Detect which cell encompasses the target text, then output its [X, Y] center coordinate. 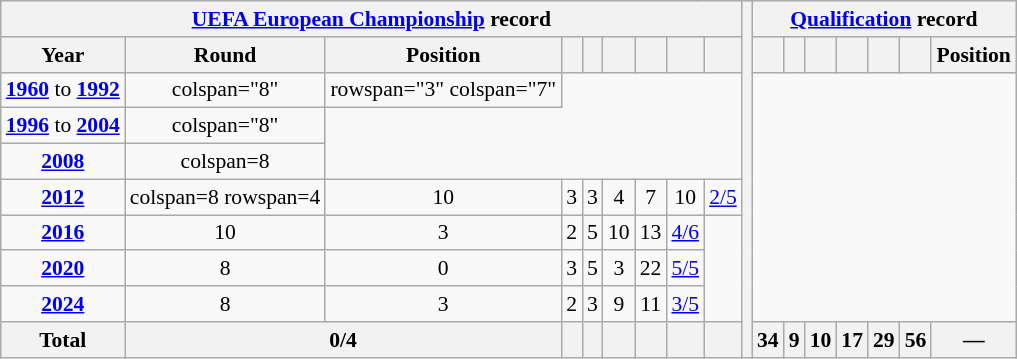
colspan=8 rowspan=4 [226, 197]
UEFA European Championship record [372, 19]
5/5 [685, 269]
29 [884, 340]
7 [651, 197]
56 [916, 340]
— [973, 340]
Year [63, 55]
2024 [63, 304]
2/5 [723, 197]
Qualification record [884, 19]
0/4 [343, 340]
1996 to 2004 [63, 126]
13 [651, 233]
2016 [63, 233]
17 [852, 340]
22 [651, 269]
2012 [63, 197]
4/6 [685, 233]
11 [651, 304]
4 [619, 197]
rowspan="3" colspan="7" [443, 90]
Round [226, 55]
34 [768, 340]
1960 to 1992 [63, 90]
Total [63, 340]
colspan=8 [226, 162]
2008 [63, 162]
3/5 [685, 304]
0 [443, 269]
2020 [63, 269]
